Extract the [x, y] coordinate from the center of the cell holding the provided text.  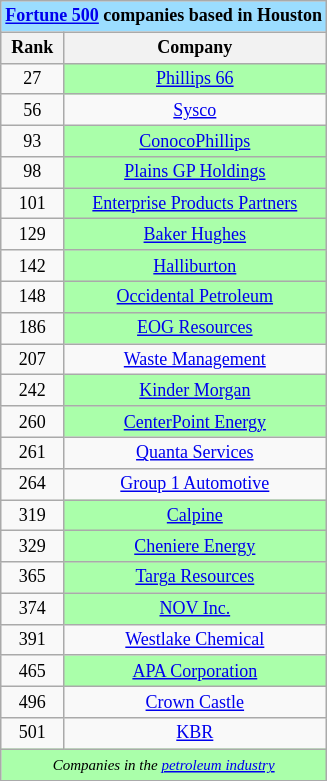
Phillips 66 [194, 78]
Waste Management [194, 360]
Halliburton [194, 266]
365 [32, 578]
56 [32, 110]
Sysco [194, 110]
Quanta Services [194, 452]
148 [32, 296]
101 [32, 204]
Occidental Petroleum [194, 296]
Group 1 Automotive [194, 484]
142 [32, 266]
260 [32, 422]
501 [32, 734]
ConocoPhillips [194, 140]
Kinder Morgan [194, 390]
329 [32, 546]
207 [32, 360]
Plains GP Holdings [194, 172]
Companies in the petroleum industry [164, 764]
Fortune 500 companies based in Houston [164, 16]
374 [32, 608]
264 [32, 484]
93 [32, 140]
EOG Resources [194, 328]
27 [32, 78]
NOV Inc. [194, 608]
496 [32, 702]
Targa Resources [194, 578]
465 [32, 670]
Westlake Chemical [194, 640]
Rank [32, 48]
APA Corporation [194, 670]
242 [32, 390]
186 [32, 328]
98 [32, 172]
Calpine [194, 516]
Company [194, 48]
Cheniere Energy [194, 546]
KBR [194, 734]
319 [32, 516]
391 [32, 640]
261 [32, 452]
Baker Hughes [194, 234]
CenterPoint Energy [194, 422]
Enterprise Products Partners [194, 204]
129 [32, 234]
Crown Castle [194, 702]
